From the cell containing the given text, extract its center point as (x, y) coordinate. 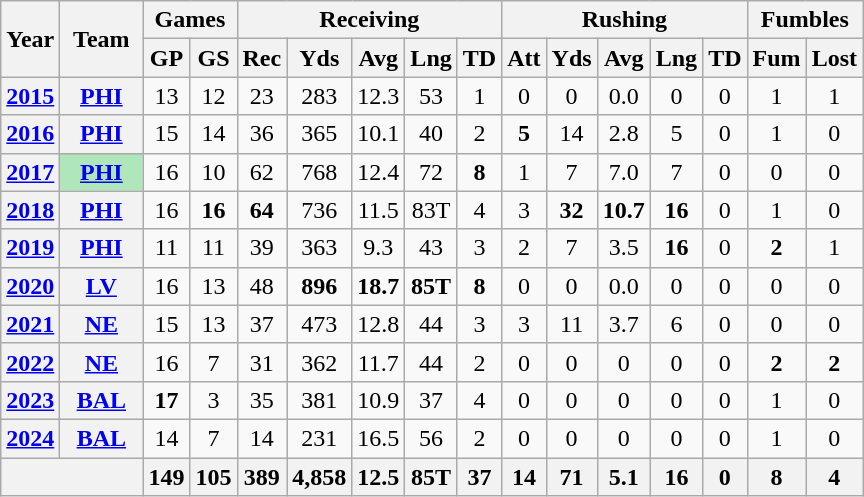
768 (320, 172)
149 (166, 477)
231 (320, 438)
736 (320, 210)
12.8 (378, 324)
Fumbles (804, 20)
GP (166, 58)
83T (431, 210)
40 (431, 134)
3.7 (624, 324)
35 (262, 400)
17 (166, 400)
16.5 (378, 438)
365 (320, 134)
53 (431, 96)
2022 (30, 362)
389 (262, 477)
Rec (262, 58)
10.1 (378, 134)
363 (320, 248)
56 (431, 438)
6 (676, 324)
2024 (30, 438)
23 (262, 96)
Att (524, 58)
362 (320, 362)
GS (214, 58)
48 (262, 286)
11.7 (378, 362)
2021 (30, 324)
64 (262, 210)
3.5 (624, 248)
39 (262, 248)
71 (572, 477)
473 (320, 324)
LV (102, 286)
2016 (30, 134)
5.1 (624, 477)
2015 (30, 96)
62 (262, 172)
2020 (30, 286)
11.5 (378, 210)
36 (262, 134)
Games (190, 20)
2.8 (624, 134)
Rushing (624, 20)
Lost (834, 58)
12.3 (378, 96)
Receiving (370, 20)
2019 (30, 248)
381 (320, 400)
12.5 (378, 477)
105 (214, 477)
Team (102, 39)
4,858 (320, 477)
2023 (30, 400)
9.3 (378, 248)
12.4 (378, 172)
18.7 (378, 286)
43 (431, 248)
10 (214, 172)
10.9 (378, 400)
283 (320, 96)
2017 (30, 172)
896 (320, 286)
31 (262, 362)
72 (431, 172)
7.0 (624, 172)
Year (30, 39)
32 (572, 210)
Fum (776, 58)
12 (214, 96)
10.7 (624, 210)
2018 (30, 210)
